Identify which cell holds the provided text, then report its (X, Y) central coordinate. 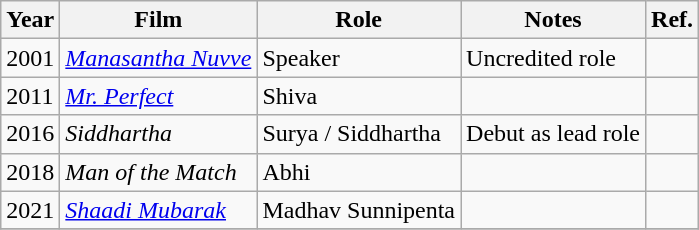
Madhav Sunnipenta (359, 210)
Debut as lead role (554, 134)
2011 (30, 96)
Mr. Perfect (158, 96)
2018 (30, 172)
Film (158, 20)
Shiva (359, 96)
Ref. (672, 20)
Speaker (359, 58)
Shaadi Mubarak (158, 210)
2001 (30, 58)
Year (30, 20)
Role (359, 20)
Uncredited role (554, 58)
Man of the Match (158, 172)
2016 (30, 134)
Abhi (359, 172)
Notes (554, 20)
2021 (30, 210)
Manasantha Nuvve (158, 58)
Siddhartha (158, 134)
Surya / Siddhartha (359, 134)
